Search for the cell housing the specified text and yield its [x, y] center coordinate. 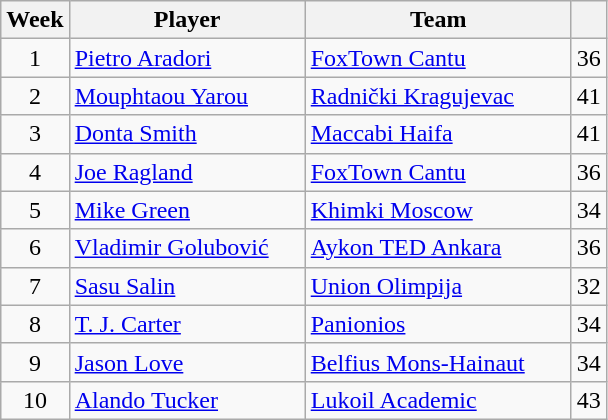
4 [35, 172]
Radnički Kragujevac [438, 96]
Jason Love [187, 362]
Alando Tucker [187, 400]
Pietro Aradori [187, 58]
9 [35, 362]
Player [187, 20]
7 [35, 286]
10 [35, 400]
Belfius Mons-Hainaut [438, 362]
3 [35, 134]
Khimki Moscow [438, 210]
Donta Smith [187, 134]
8 [35, 324]
Mike Green [187, 210]
5 [35, 210]
Panionios [438, 324]
Lukoil Academic [438, 400]
6 [35, 248]
Aykon TED Ankara [438, 248]
T. J. Carter [187, 324]
43 [588, 400]
Team [438, 20]
Joe Ragland [187, 172]
Sasu Salin [187, 286]
Union Olimpija [438, 286]
Vladimir Golubović [187, 248]
Maccabi Haifa [438, 134]
1 [35, 58]
2 [35, 96]
Mouphtaou Yarou [187, 96]
Week [35, 20]
32 [588, 286]
